For the text-containing cell, return its midpoint in [X, Y] coordinate format. 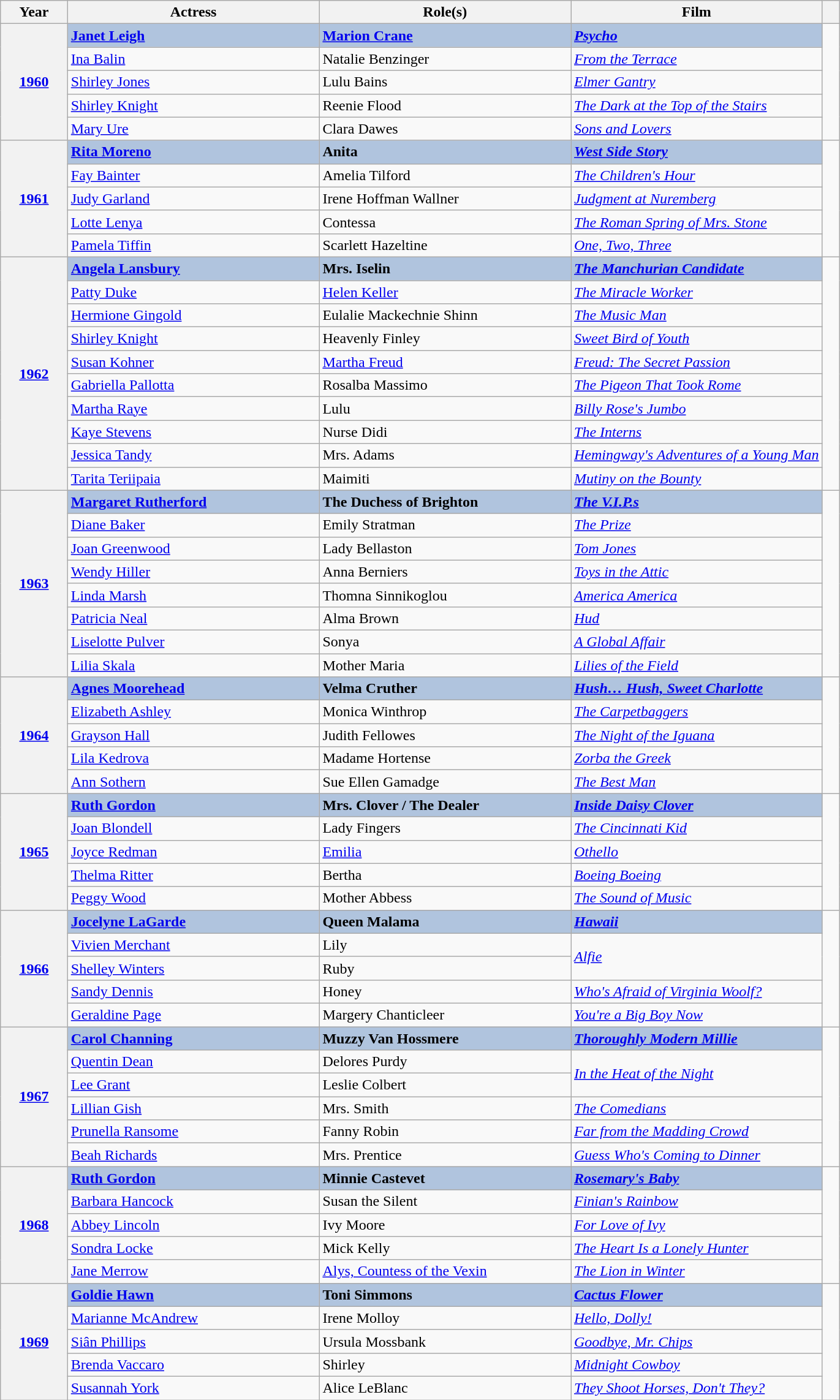
Sondra Locke [194, 1248]
Joyce Redman [194, 852]
Judgment at Nuremberg [697, 199]
Kaye Stevens [194, 432]
Vivien Merchant [194, 945]
Minnie Castevet [445, 1178]
Lady Bellaston [445, 548]
Hemingway's Adventures of a Young Man [697, 455]
West Side Story [697, 152]
Natalie Benzinger [445, 59]
Thoroughly Modern Millie [697, 1039]
Film [697, 12]
Queen Malama [445, 921]
Martha Raye [194, 409]
Alma Brown [445, 618]
Geraldine Page [194, 1015]
Mary Ure [194, 129]
The Cincinnati Kid [697, 828]
Nurse Didi [445, 432]
Madame Hortense [445, 759]
You're a Big Boy Now [697, 1015]
1962 [34, 374]
Reenie Flood [445, 105]
Prunella Ransome [194, 1132]
For Love of Ivy [697, 1225]
Cactus Flower [697, 1295]
1965 [34, 852]
Anna Berniers [445, 572]
Peggy Wood [194, 898]
Alice LeBlanc [445, 1388]
Margery Chanticleer [445, 1015]
Mother Abbess [445, 898]
One, Two, Three [697, 245]
Sons and Lovers [697, 129]
Tom Jones [697, 548]
Quentin Dean [194, 1062]
The Heart Is a Lonely Hunter [697, 1248]
Guess Who's Coming to Dinner [697, 1155]
Heavenly Finley [445, 339]
Sandy Dennis [194, 991]
Shelley Winters [194, 968]
Mother Maria [445, 665]
Anita [445, 152]
Delores Purdy [445, 1062]
Clara Dawes [445, 129]
Billy Rose's Jumbo [697, 409]
Hud [697, 618]
Lila Kedrova [194, 759]
Siân Phillips [194, 1341]
Angela Lansbury [194, 268]
Shirley [445, 1364]
Year [34, 12]
Scarlett Hazeltine [445, 245]
Sonya [445, 641]
Ina Balin [194, 59]
Thomna Sinnikoglou [445, 595]
1966 [34, 968]
Marianne McAndrew [194, 1318]
Sue Ellen Gamadge [445, 782]
1963 [34, 583]
Marion Crane [445, 36]
Hawaii [697, 921]
Alys, Countess of the Vexin [445, 1271]
Mrs. Clover / The Dealer [445, 805]
1964 [34, 735]
Lulu Bains [445, 82]
Inside Daisy Clover [697, 805]
Mrs. Smith [445, 1108]
Rita Moreno [194, 152]
Hermione Gingold [194, 316]
Linda Marsh [194, 595]
Goldie Hawn [194, 1295]
Grayson Hall [194, 735]
Emilia [445, 852]
Lily [445, 945]
Psycho [697, 36]
Lee Grant [194, 1085]
Barbara Hancock [194, 1201]
1969 [34, 1341]
Actress [194, 12]
The V.I.P.s [697, 502]
Tarita Teriipaia [194, 479]
Ruby [445, 968]
Fanny Robin [445, 1132]
Pamela Tiffin [194, 245]
Lillian Gish [194, 1108]
Goodbye, Mr. Chips [697, 1341]
Patricia Neal [194, 618]
Ivy Moore [445, 1225]
The Pigeon That Took Rome [697, 385]
Emily Stratman [445, 525]
Mrs. Prentice [445, 1155]
The Comedians [697, 1108]
They Shoot Horses, Don't They? [697, 1388]
Lotte Lenya [194, 222]
Susan the Silent [445, 1201]
Diane Baker [194, 525]
The Sound of Music [697, 898]
Wendy Hiller [194, 572]
Monica Winthrop [445, 712]
The Lion in Winter [697, 1271]
Muzzy Van Hossmere [445, 1039]
Far from the Madding Crowd [697, 1132]
Patty Duke [194, 292]
Brenda Vaccaro [194, 1364]
Toys in the Attic [697, 572]
1960 [34, 82]
Irene Hoffman Wallner [445, 199]
In the Heat of the Night [697, 1073]
Bertha [445, 875]
The Interns [697, 432]
Joan Blondell [194, 828]
Jane Merrow [194, 1271]
Mrs. Iselin [445, 268]
Velma Cruther [445, 689]
The Manchurian Candidate [697, 268]
Helen Keller [445, 292]
The Music Man [697, 316]
Agnes Moorehead [194, 689]
Judith Fellowes [445, 735]
Rosemary's Baby [697, 1178]
Toni Simmons [445, 1295]
America America [697, 595]
Jocelyne LaGarde [194, 921]
Hello, Dolly! [697, 1318]
Martha Freud [445, 362]
The Prize [697, 525]
1961 [34, 199]
Amelia Tilford [445, 175]
Contessa [445, 222]
Midnight Cowboy [697, 1364]
Lady Fingers [445, 828]
Mrs. Adams [445, 455]
Eulalie Mackechnie Shinn [445, 316]
Janet Leigh [194, 36]
Hush… Hush, Sweet Charlotte [697, 689]
The Duchess of Brighton [445, 502]
Sweet Bird of Youth [697, 339]
Honey [445, 991]
Lilies of the Field [697, 665]
Judy Garland [194, 199]
Boeing Boeing [697, 875]
1968 [34, 1225]
Rosalba Massimo [445, 385]
Maimiti [445, 479]
Margaret Rutherford [194, 502]
Liselotte Pulver [194, 641]
1967 [34, 1097]
Fay Bainter [194, 175]
Leslie Colbert [445, 1085]
Thelma Ritter [194, 875]
The Miracle Worker [697, 292]
The Children's Hour [697, 175]
Lilia Skala [194, 665]
Elmer Gantry [697, 82]
Abbey Lincoln [194, 1225]
Susan Kohner [194, 362]
Role(s) [445, 12]
Finian's Rainbow [697, 1201]
Gabriella Pallotta [194, 385]
Who's Afraid of Virginia Woolf? [697, 991]
Lulu [445, 409]
Freud: The Secret Passion [697, 362]
Mick Kelly [445, 1248]
Joan Greenwood [194, 548]
Shirley Jones [194, 82]
From the Terrace [697, 59]
The Dark at the Top of the Stairs [697, 105]
Susannah York [194, 1388]
A Global Affair [697, 641]
Zorba the Greek [697, 759]
Elizabeth Ashley [194, 712]
Irene Molloy [445, 1318]
Othello [697, 852]
The Carpetbaggers [697, 712]
Ursula Mossbank [445, 1341]
Mutiny on the Bounty [697, 479]
The Best Man [697, 782]
The Night of the Iguana [697, 735]
Beah Richards [194, 1155]
Carol Channing [194, 1039]
Ann Sothern [194, 782]
Alfie [697, 956]
Jessica Tandy [194, 455]
The Roman Spring of Mrs. Stone [697, 222]
